Pinpoint the cell where the given text exists, returning its [x, y] midpoint coordinate. 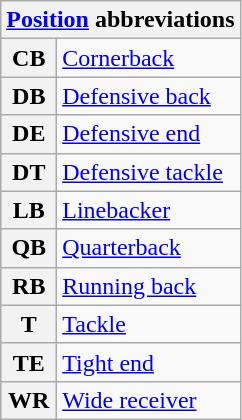
Tackle [148, 324]
DE [29, 134]
RB [29, 286]
DT [29, 172]
Defensive back [148, 96]
Wide receiver [148, 400]
Quarterback [148, 248]
Linebacker [148, 210]
Position abbreviations [120, 20]
DB [29, 96]
Running back [148, 286]
LB [29, 210]
Defensive tackle [148, 172]
Tight end [148, 362]
Cornerback [148, 58]
TE [29, 362]
WR [29, 400]
T [29, 324]
QB [29, 248]
CB [29, 58]
Defensive end [148, 134]
